From the cell containing the given text, extract its center point as [X, Y] coordinate. 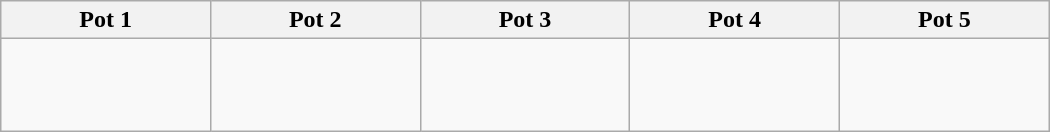
Pot 1 [106, 20]
Pot 5 [945, 20]
Pot 4 [735, 20]
Pot 3 [525, 20]
Pot 2 [315, 20]
